Return (x, y) of the center of cell containing provided text 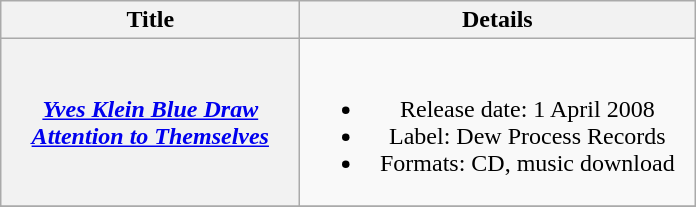
Yves Klein Blue Draw Attention to Themselves (150, 122)
Title (150, 20)
Details (498, 20)
Release date: 1 April 2008Label: Dew Process RecordsFormats: CD, music download (498, 122)
